Pinpoint the cell where the given text exists, returning its (x, y) midpoint coordinate. 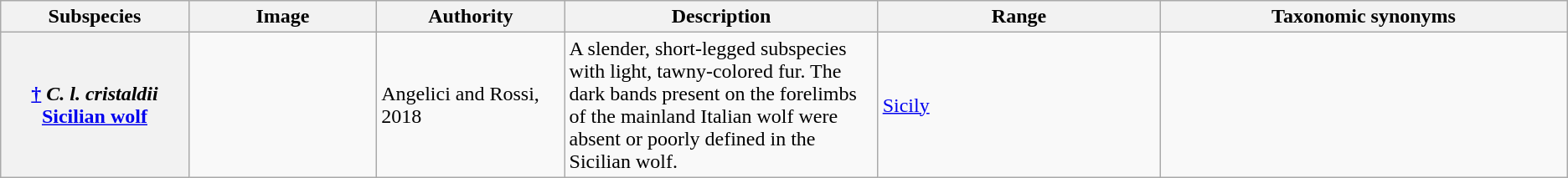
Subspecies (95, 17)
Range (1019, 17)
Image (282, 17)
Taxonomic synonyms (1364, 17)
Description (721, 17)
Angelici and Rossi, 2018 (471, 105)
† C. l. cristaldiiSicilian wolf (95, 105)
Authority (471, 17)
Sicily (1019, 105)
